Extract the (X, Y) coordinate from the center of the cell holding the provided text.  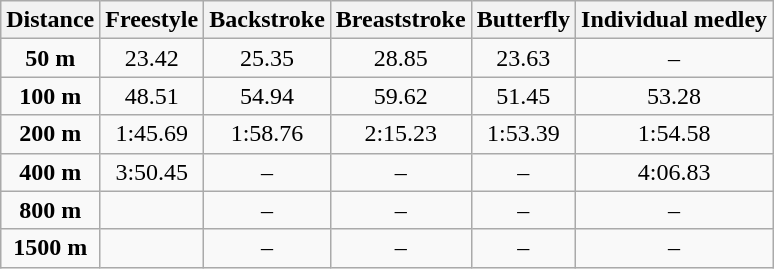
54.94 (268, 96)
Backstroke (268, 20)
48.51 (152, 96)
53.28 (674, 96)
25.35 (268, 58)
Distance (50, 20)
23.42 (152, 58)
Individual medley (674, 20)
59.62 (400, 96)
1500 m (50, 248)
1:54.58 (674, 134)
Butterfly (523, 20)
800 m (50, 210)
1:45.69 (152, 134)
Freestyle (152, 20)
400 m (50, 172)
100 m (50, 96)
Breaststroke (400, 20)
51.45 (523, 96)
2:15.23 (400, 134)
50 m (50, 58)
23.63 (523, 58)
28.85 (400, 58)
1:58.76 (268, 134)
200 m (50, 134)
4:06.83 (674, 172)
1:53.39 (523, 134)
3:50.45 (152, 172)
